Identify which cell holds the provided text, then report its [X, Y] central coordinate. 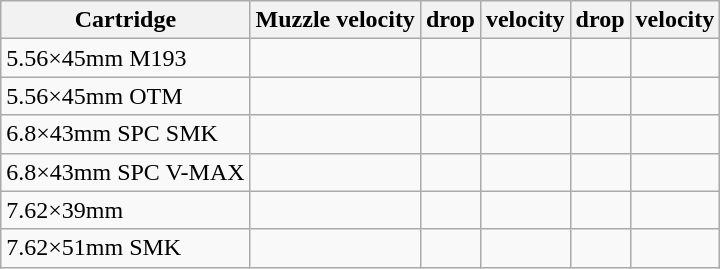
7.62×51mm SMK [126, 248]
5.56×45mm OTM [126, 96]
Cartridge [126, 20]
5.56×45mm M193 [126, 58]
7.62×39mm [126, 210]
6.8×43mm SPC SMK [126, 134]
6.8×43mm SPC V-MAX [126, 172]
Muzzle velocity [335, 20]
